For the text-containing cell, return its midpoint in (x, y) coordinate format. 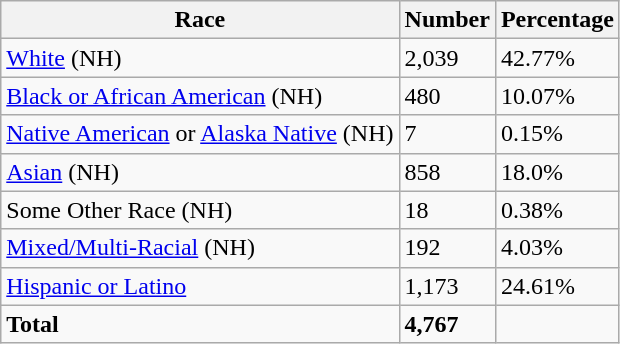
0.15% (557, 134)
Percentage (557, 20)
192 (447, 248)
Race (200, 20)
Total (200, 324)
1,173 (447, 286)
4.03% (557, 248)
2,039 (447, 58)
4,767 (447, 324)
858 (447, 172)
Black or African American (NH) (200, 96)
Some Other Race (NH) (200, 210)
Mixed/Multi-Racial (NH) (200, 248)
10.07% (557, 96)
18.0% (557, 172)
Asian (NH) (200, 172)
24.61% (557, 286)
18 (447, 210)
Number (447, 20)
42.77% (557, 58)
7 (447, 134)
0.38% (557, 210)
White (NH) (200, 58)
Hispanic or Latino (200, 286)
Native American or Alaska Native (NH) (200, 134)
480 (447, 96)
